Extract the (X, Y) coordinate from the center of the cell holding the provided text.  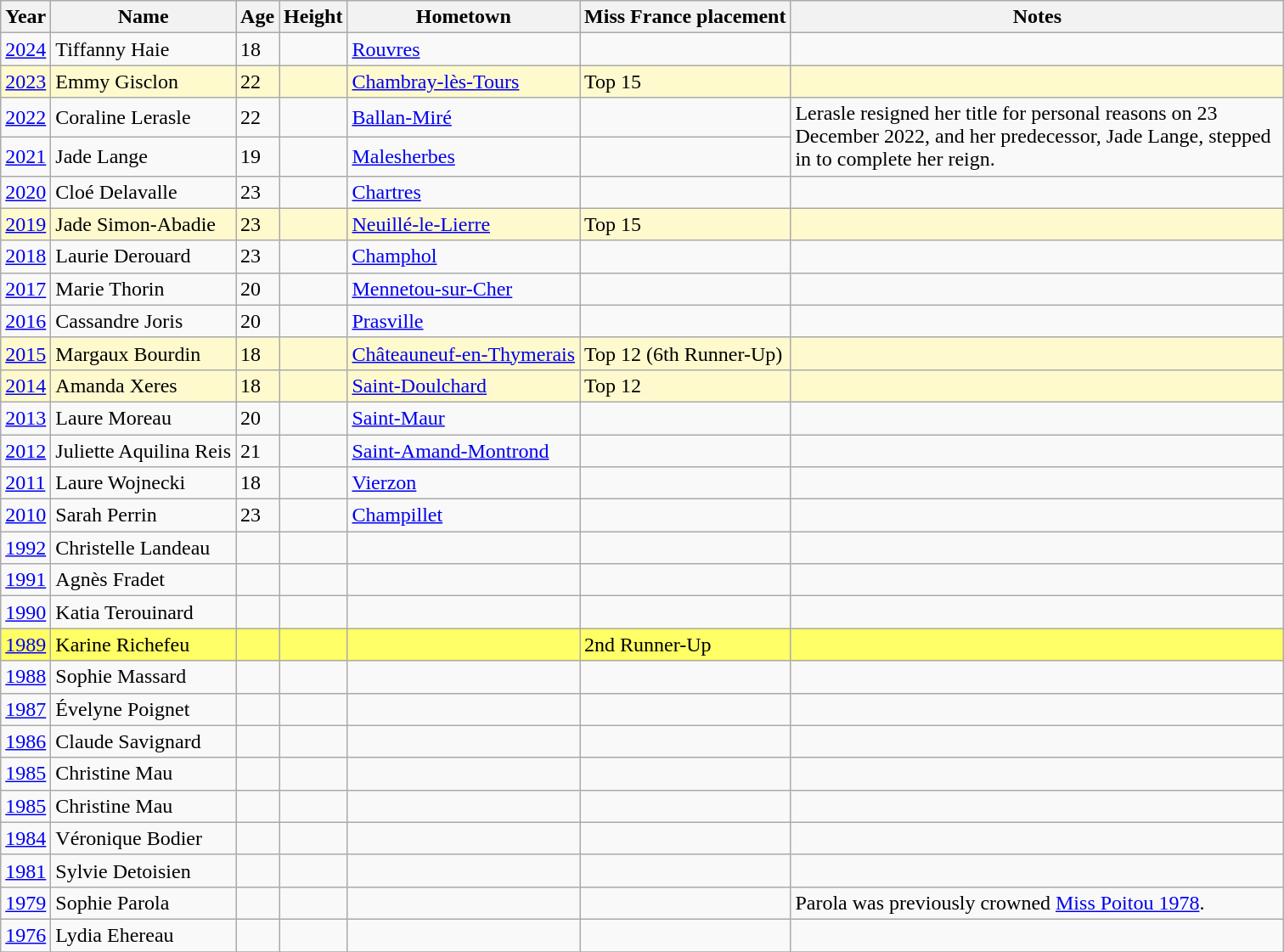
Name (144, 17)
Year (25, 17)
Évelyne Poignet (144, 709)
2017 (25, 289)
1984 (25, 838)
Sarah Perrin (144, 515)
1988 (25, 677)
Cassandre Joris (144, 321)
2014 (25, 386)
Coraline Lerasle (144, 117)
Chartres (464, 192)
2016 (25, 321)
2013 (25, 418)
Cloé Delavalle (144, 192)
Claude Savignard (144, 741)
2020 (25, 192)
1979 (25, 903)
Chambray-lès-Tours (464, 82)
Laurie Derouard (144, 256)
Age (258, 17)
1986 (25, 741)
Véronique Bodier (144, 838)
2018 (25, 256)
Champillet (464, 515)
Saint-Amand-Montrond (464, 451)
2010 (25, 515)
Neuillé-le-Lierre (464, 224)
1989 (25, 645)
Mennetou-sur-Cher (464, 289)
2023 (25, 82)
Champhol (464, 256)
Rouvres (464, 49)
Notes (1038, 17)
Katia Terouinard (144, 612)
Agnès Fradet (144, 580)
1981 (25, 870)
2024 (25, 49)
Amanda Xeres (144, 386)
Emmy Gisclon (144, 82)
Margaux Bourdin (144, 353)
Sophie Parola (144, 903)
Prasville (464, 321)
Height (313, 17)
2015 (25, 353)
Saint-Maur (464, 418)
2021 (25, 156)
2011 (25, 483)
Miss France placement (685, 17)
Saint-Doulchard (464, 386)
19 (258, 156)
2022 (25, 117)
1991 (25, 580)
Top 12 (6th Runner-Up) (685, 353)
2nd Runner-Up (685, 645)
Jade Simon-Abadie (144, 224)
Vierzon (464, 483)
Tiffanny Haie (144, 49)
1987 (25, 709)
Sylvie Detoisien (144, 870)
2019 (25, 224)
Parola was previously crowned Miss Poitou 1978. (1038, 903)
Lerasle resigned her title for personal reasons on 23 December 2022, and her predecessor, Jade Lange, stepped in to complete her reign. (1038, 137)
Sophie Massard (144, 677)
Marie Thorin (144, 289)
Top 12 (685, 386)
1992 (25, 548)
Hometown (464, 17)
Lydia Ehereau (144, 935)
Ballan-Miré (464, 117)
Karine Richefeu (144, 645)
21 (258, 451)
1976 (25, 935)
Laure Moreau (144, 418)
Christelle Landeau (144, 548)
Malesherbes (464, 156)
Jade Lange (144, 156)
Laure Wojnecki (144, 483)
Châteauneuf-en-Thymerais (464, 353)
Juliette Aquilina Reis (144, 451)
2012 (25, 451)
1990 (25, 612)
